Return [x, y] of the center of cell containing provided text 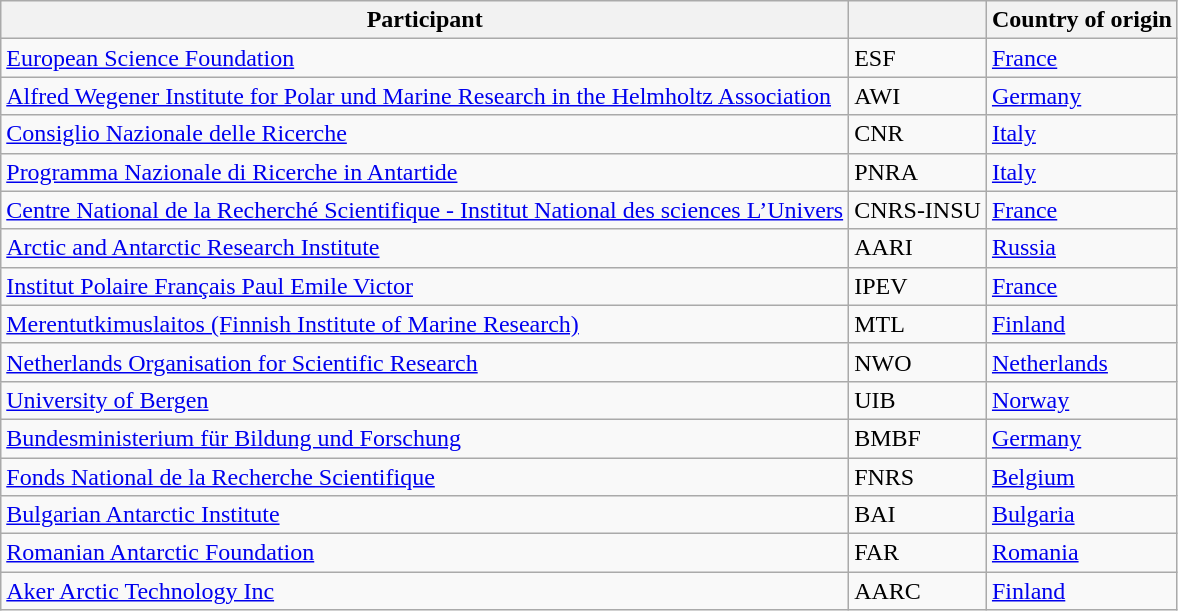
IPEV [918, 286]
Netherlands Organisation for Scientific Research [425, 362]
Romania [1082, 553]
Bulgaria [1082, 515]
Merentutkimuslaitos (Finnish Institute of Marine Research) [425, 324]
Centre National de la Recherché Scientifique - Institut National des sciences L’Univers [425, 210]
Bulgarian Antarctic Institute [425, 515]
AARC [918, 591]
Alfred Wegener Institute for Polar und Marine Research in the Helmholtz Association [425, 96]
FNRS [918, 477]
UIB [918, 400]
Institut Polaire Français Paul Emile Victor [425, 286]
BAI [918, 515]
PNRA [918, 172]
NWO [918, 362]
BMBF [918, 438]
Programma Nazionale di Ricerche in Antartide [425, 172]
CNR [918, 134]
MTL [918, 324]
Norway [1082, 400]
Consiglio Nazionale delle Ricerche [425, 134]
University of Bergen [425, 400]
Participant [425, 20]
Bundesministerium für Bildung und Forschung [425, 438]
CNRS-INSU [918, 210]
Fonds National de la Recherche Scientifique [425, 477]
European Science Foundation [425, 58]
Romanian Antarctic Foundation [425, 553]
FAR [918, 553]
Russia [1082, 248]
Arctic and Antarctic Research Institute [425, 248]
AARI [918, 248]
ESF [918, 58]
AWI [918, 96]
Belgium [1082, 477]
Netherlands [1082, 362]
Aker Arctic Technology Inc [425, 591]
Country of origin [1082, 20]
